Pinpoint the cell where the given text exists, returning its [x, y] midpoint coordinate. 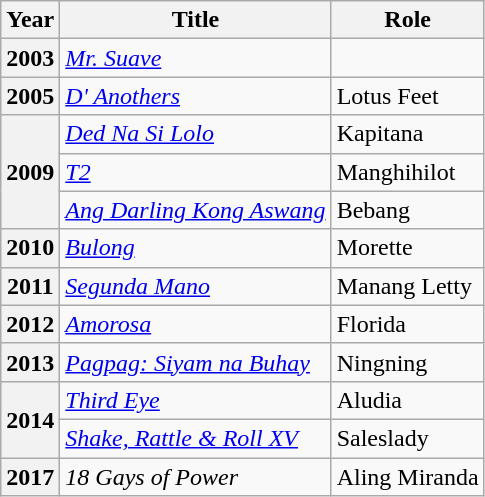
18 Gays of Power [196, 477]
Bulong [196, 248]
Aling Miranda [408, 477]
D' Anothers [196, 96]
2009 [30, 172]
Pagpag: Siyam na Buhay [196, 362]
2003 [30, 58]
Lotus Feet [408, 96]
Bebang [408, 210]
Morette [408, 248]
Kapitana [408, 134]
Manang Letty [408, 286]
Year [30, 20]
2013 [30, 362]
Role [408, 20]
2011 [30, 286]
Aludia [408, 400]
2005 [30, 96]
2017 [30, 477]
2010 [30, 248]
Title [196, 20]
Ang Darling Kong Aswang [196, 210]
Shake, Rattle & Roll XV [196, 438]
2012 [30, 324]
Ded Na Si Lolo [196, 134]
Saleslady [408, 438]
Mr. Suave [196, 58]
Ningning [408, 362]
T2 [196, 172]
Amorosa [196, 324]
2014 [30, 419]
Florida [408, 324]
Manghihilot [408, 172]
Segunda Mano [196, 286]
Third Eye [196, 400]
